Return (X, Y) of the center of cell containing provided text 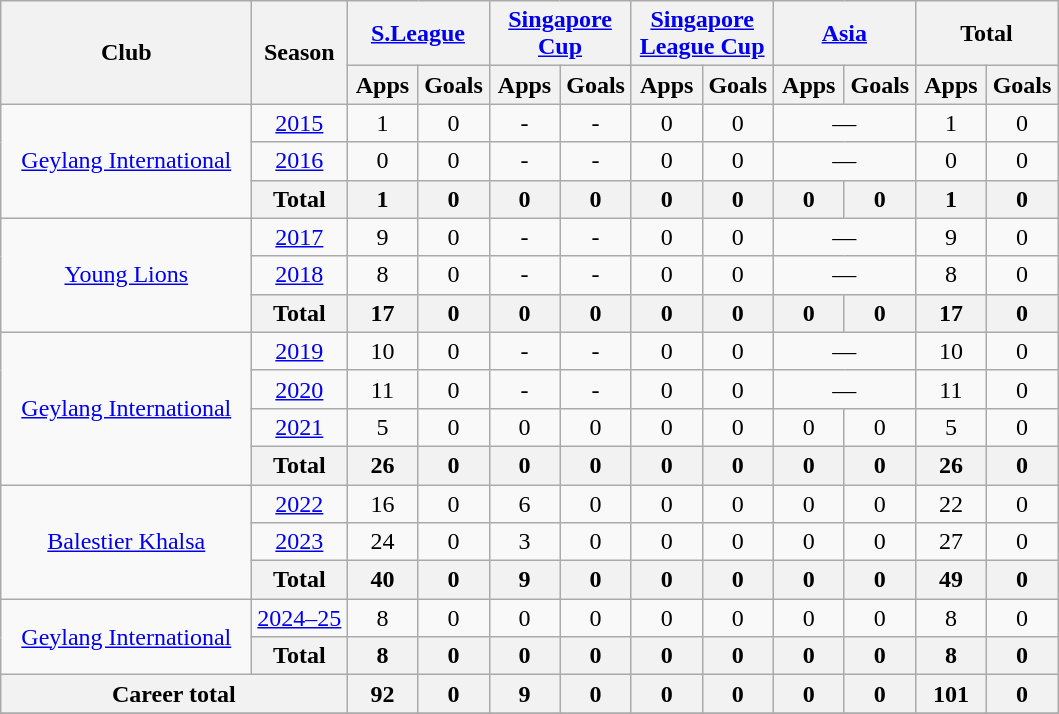
2017 (300, 237)
2015 (300, 123)
2023 (300, 542)
27 (950, 542)
S.League (418, 34)
3 (524, 542)
2024–25 (300, 618)
6 (524, 503)
92 (382, 694)
24 (382, 542)
Young Lions (126, 275)
101 (950, 694)
Balestier Khalsa (126, 541)
Asia (844, 34)
Season (300, 52)
40 (382, 580)
2022 (300, 503)
Club (126, 52)
49 (950, 580)
SingaporeLeague Cup (702, 34)
16 (382, 503)
2019 (300, 351)
2018 (300, 275)
2021 (300, 427)
22 (950, 503)
Career total (174, 694)
2016 (300, 161)
2020 (300, 389)
Singapore Cup (560, 34)
